Pinpoint the cell where the given text exists, returning its (X, Y) midpoint coordinate. 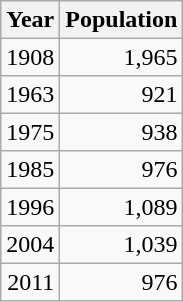
1975 (30, 132)
1963 (30, 94)
2011 (30, 282)
Population (122, 20)
1996 (30, 206)
1,089 (122, 206)
1,965 (122, 56)
921 (122, 94)
1,039 (122, 244)
2004 (30, 244)
1908 (30, 56)
1985 (30, 170)
Year (30, 20)
938 (122, 132)
